Determine the [x, y] coordinate at the center of the cell enclosing the given text.  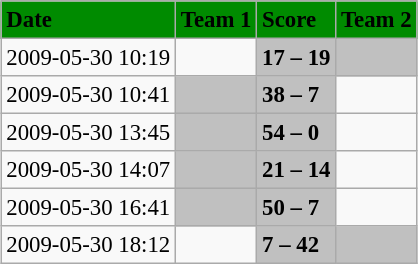
Team 2 [376, 20]
17 – 19 [296, 57]
50 – 7 [296, 208]
2009-05-30 13:45 [88, 133]
2009-05-30 10:41 [88, 95]
7 – 42 [296, 245]
2009-05-30 14:07 [88, 170]
2009-05-30 16:41 [88, 208]
Score [296, 20]
38 – 7 [296, 95]
21 – 14 [296, 170]
2009-05-30 18:12 [88, 245]
Date [88, 20]
Team 1 [216, 20]
2009-05-30 10:19 [88, 57]
54 – 0 [296, 133]
